Determine the [x, y] coordinate at the center of the cell enclosing the given text.  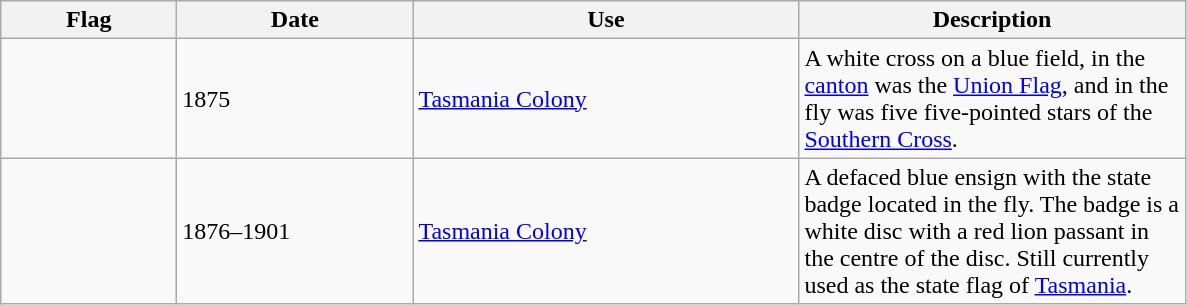
1876–1901 [295, 231]
1875 [295, 98]
A white cross on a blue field, in the canton was the Union Flag, and in the fly was five five-pointed stars of the Southern Cross. [992, 98]
Description [992, 20]
Use [606, 20]
Date [295, 20]
Flag [89, 20]
